Return [x, y] of the center of cell containing provided text 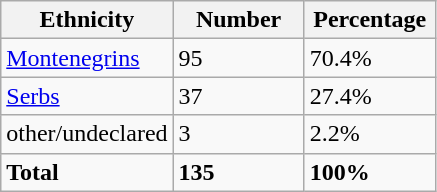
2.2% [370, 134]
100% [370, 172]
3 [238, 134]
Montenegrins [87, 58]
other/undeclared [87, 134]
Number [238, 20]
Ethnicity [87, 20]
37 [238, 96]
95 [238, 58]
70.4% [370, 58]
Serbs [87, 96]
Percentage [370, 20]
135 [238, 172]
27.4% [370, 96]
Total [87, 172]
